Return [x, y] of the center of cell containing provided text 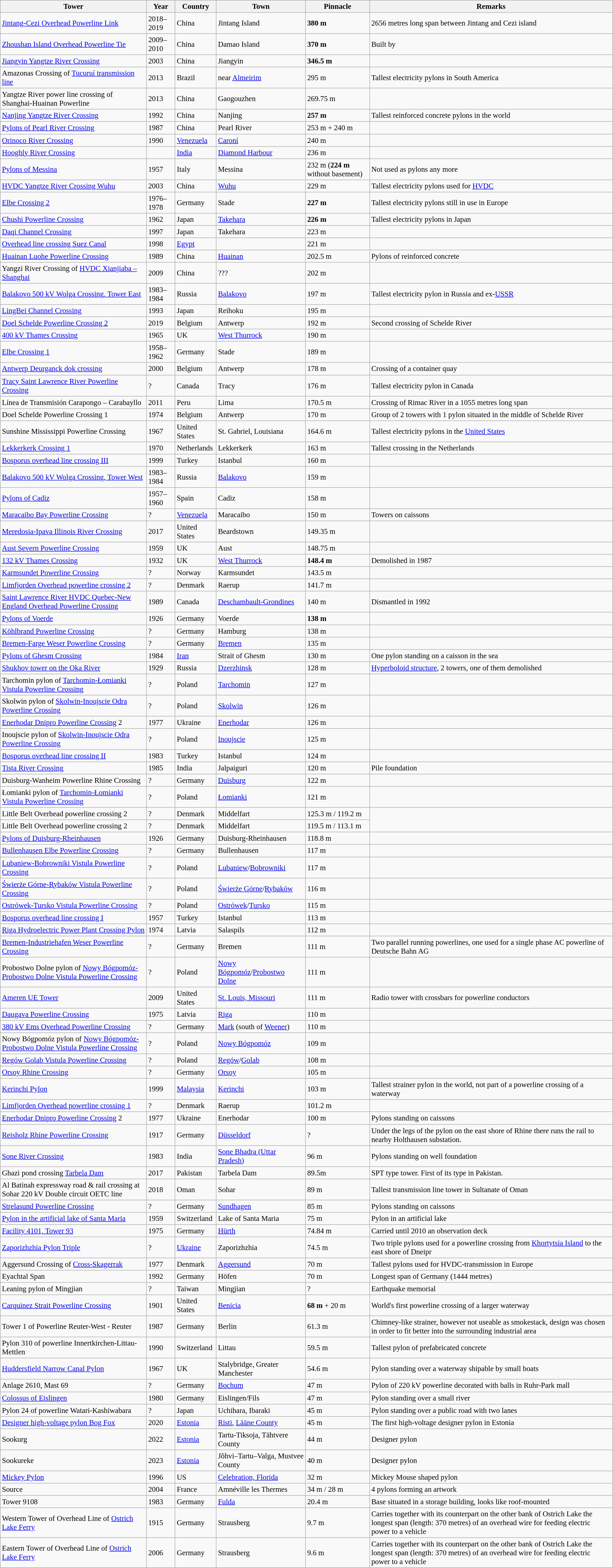
Łomianki [261, 797]
1901 [161, 1305]
1998 [161, 244]
Orsoy Rhine Crossing [73, 1072]
Pylon standing over a public road with two lanes [491, 1410]
Mark (south of Weener) [261, 1027]
116 m [338, 889]
Maracaibo Bay Powerline Crossing [73, 515]
Tallest crossing in the Netherlands [491, 448]
Uchihara, Ibaraki [261, 1410]
Ostrówek/Tursko [261, 905]
Year [161, 7]
Probostwo Dolne pylon of Nowy Bógpomóz-Probostwo Dolne Vistula Powerline Crossing [73, 972]
Overhead line crossing Suez Canal [73, 244]
Tracy [261, 385]
Diamond Harbour [261, 152]
Not used as pylons any more [491, 169]
Sunshine Mississippi Powerline Crossing [73, 431]
2000 [161, 369]
Pylons of Duisburg-Rheinhausen [73, 838]
Al Batinah expressway road & rail crossing at Sohar 220 kV Double circuit OETC line [73, 1189]
197 m [338, 294]
2004 [161, 1489]
Eyachtal Span [73, 1277]
Peru [196, 402]
Hamburg [261, 631]
160 m [338, 460]
229 m [338, 186]
Demolished in 1987 [491, 561]
Línea de Transmisión Carapongo – Carabayllo [73, 402]
240 m [338, 140]
Gaogouzhen [261, 99]
Nowy Bógpomóz [261, 1044]
Nanjing [261, 115]
1932 [161, 561]
Skolwin [261, 706]
Antwerp Deurganck dok crossing [73, 369]
Tallest electricity pylons still in use in Europe [491, 203]
Tarbela Dam [261, 1173]
1993 [161, 311]
Egypt [196, 244]
Malaysia [196, 1089]
Mingjian [261, 1289]
Shukhov tower on the Oka River [73, 668]
The first high-voltage designer pylon in Estonia [491, 1422]
40 m [338, 1460]
Ghazi pond crossing Tarbela Dam [73, 1173]
Kerinchi Pylon [73, 1089]
Leaning pylon of Mingjian [73, 1289]
Damao Island [261, 44]
Fulda [261, 1502]
Karmsundet Powerline Crossing [73, 573]
Amnéville les Thermes [261, 1489]
1997 [161, 232]
Western Tower of Overhead Line of Ostrich Lake Ferry [73, 1523]
Tower 1 of Powerline Reuter-West - Reuter [73, 1327]
189 m [338, 352]
34 m / 28 m [338, 1489]
Deschambault-Grondines [261, 602]
St. Louis, Missouri [261, 998]
Sohar [261, 1189]
Bullenhausen Elbe Powerline Crossing [73, 851]
135 m [338, 643]
Huddersfield Narrow Canal Pylon [73, 1369]
Bosporus overhead line crossing II [73, 756]
1958–1962 [161, 352]
Jintang-Cezi Overhead Powerline Link [73, 24]
Earthquake memorial [491, 1289]
Lubaniew-Bobrowniki Vistula Powerline Crossing [73, 868]
227 m [338, 203]
112 m [338, 930]
Huainan Luohe Powerline Crossing [73, 256]
Pylon in an artificial lake [491, 1219]
Pylons of Ghesm Crossing [73, 656]
4 pylons forming an artwork [491, 1489]
Balakovo 500 kV Wolga Crossing, Tower East [73, 294]
125.3 m / 119.2 m [338, 814]
Jiangyin [261, 61]
Tallest electricity pylons in Japan [491, 220]
Świerże Górne-Rybaków Vistula Powerline Crossing [73, 889]
Pinnacle [338, 7]
Carried until 2010 an observation deck [491, 1231]
Bosporus overhead line crossing I [73, 918]
Świerże Górne/Rybaków [261, 889]
Bremen-Industriehafen Weser Powerline Crossing [73, 947]
236 m [338, 152]
176 m [338, 385]
Jalpaiguri [261, 768]
Colossus of Eislingen [73, 1398]
Brazil [196, 78]
Tracy Saint Lawrence River Powerline Crossing [73, 385]
Celebration, Florida [261, 1477]
Built by [491, 44]
Regów Golab Vistula Powerline Crossing [73, 1060]
Second crossing of Schelde River [491, 323]
Jõhvi–Tartu–Valga, Mustvee County [261, 1460]
Messina [261, 169]
1985 [161, 768]
St. Gabriel, Louisiana [261, 431]
2018 [161, 1189]
Daqi Channel Crossing [73, 232]
Doel Schelde Powerline Crossing 1 [73, 414]
221 m [338, 244]
Hürth [261, 1231]
113 m [338, 918]
Skolwin pylon of Skolwin-Inoujscie Odra Powerline Crossing [73, 706]
2019 [161, 323]
One pylon standing on a caisson in the sea [491, 656]
Sookureke [73, 1460]
159 m [338, 477]
128 m [338, 668]
Norway [196, 573]
119.5 m / 113.1 m [338, 826]
Lekkerkerk Crossing 1 [73, 448]
141.7 m [338, 585]
Tallest electricity pylon in Russia and ex-USSR [491, 294]
9.7 m [338, 1523]
Łomianki pylon of Tarchomin-Łomianki Vistula Powerline Crossing [73, 797]
158 m [338, 498]
Tallest electricity pylons in South America [491, 78]
108 m [338, 1060]
Chimney-like strainer, however not useable as smokestack, design was chosen in order to fit better into the surrounding industrial area [491, 1327]
Tower 9108 [73, 1502]
192 m [338, 323]
Pylon 24 of powerline Watari-Kashiwabara [73, 1410]
127 m [338, 684]
125 m [338, 739]
54.6 m [338, 1369]
2022 [161, 1439]
Pylon of 220 kV powerline decorated with balls in Ruhr-Park mall [491, 1386]
Aust [261, 548]
Netherlands [196, 448]
Reisholz Rhine Powerline Crossing [73, 1135]
Lubaniew/Bobrowniki [261, 868]
Duisburg [261, 781]
120 m [338, 768]
Limfjorden Overhead powerline crossing 1 [73, 1106]
Town [261, 7]
Inoujscie [261, 739]
148.75 m [338, 548]
195 m [338, 311]
Eastern Tower of Overhead Line of Ostrich Lake Ferry [73, 1553]
France [196, 1489]
Group of 2 towers with 1 pylon situated in the middle of Schelde River [491, 414]
1957–1960 [161, 498]
Orinoco River Crossing [73, 140]
Sookurg [73, 1439]
Pylon standing over a waterway shipable by small boats [491, 1369]
Pylons standing on well foundation [491, 1156]
2011 [161, 402]
Sone Bhadra (Uttar Pradesh) [261, 1156]
Zaporizhzhia Pylon Triple [73, 1248]
Bullenhausen [261, 851]
Orsoy [261, 1072]
Zhoushan Island Overhead Powerline Tie [73, 44]
Pylons of Messina [73, 169]
2006 [161, 1553]
400 kV Thames Crossing [73, 335]
2656 metres long span between Jintang and Cezi island [491, 24]
Pakistan [196, 1173]
Dzerzhinsk [261, 668]
Duisburg-Wanheim Powerline Rhine Crossing [73, 781]
89 m [338, 1189]
Designer high-voltage pylon Bog Fox [73, 1422]
Amazonas Crossing of Tucuruí transmission line [73, 78]
Source [73, 1489]
HVDC Yangtze River Crossing Wuhu [73, 186]
Pylon in the artificial lake of Santa Maria [73, 1219]
Bosporus overhead line crossing III [73, 460]
Pylon standing over a small river [491, 1398]
148.4 m [338, 561]
1917 [161, 1135]
253 m + 240 m [338, 128]
Reihoku [261, 311]
Tista River Crossing [73, 768]
Inoujscie pylon of Skolwin-Inoujscie Odra Powerline Crossing [73, 739]
Carquinez Strait Powerline Crossing [73, 1305]
Aggersund Crossing of Cross-Skagerrak [73, 1264]
Under the legs of the pylon on the east shore of Rhine there runs the rail to nearby Holthausen substation. [491, 1135]
32 m [338, 1477]
85 m [338, 1206]
1996 [161, 1477]
Jiangyin Yangtze River Crossing [73, 61]
223 m [338, 232]
170.5 m [338, 402]
Pylons of reinforced concrete [491, 256]
370 m [338, 44]
Anlage 2610, Mast 69 [73, 1386]
9.6 m [338, 1553]
89.5m [338, 1173]
Regów/Golab [261, 1060]
Eislingen/Fils [261, 1398]
96 m [338, 1156]
Tallest pylon of prefabricated concrete [491, 1348]
1962 [161, 220]
Ameren UE Tower [73, 998]
LingBei Channel Crossing [73, 311]
190 m [338, 335]
2023 [161, 1460]
Lima [261, 402]
Radio tower with crossbars for powerline conductors [491, 998]
near Almeirim [261, 78]
??? [261, 273]
Caroní [261, 140]
202.5 m [338, 256]
Tallest transmission line tower in Sultanate of Oman [491, 1189]
Riga [261, 1014]
1970 [161, 448]
Beardstown [261, 532]
101.2 m [338, 1106]
Bochum [261, 1386]
74.84 m [338, 1231]
Voerde [261, 619]
232 m (224 m without basement) [338, 169]
Huainan [261, 256]
Tarchomin pylon of Tarchomin-Łomianki Vistula Powerline Crossing [73, 684]
Aust Severn Powerline Crossing [73, 548]
118.8 m [338, 838]
122 m [338, 781]
295 m [338, 78]
Crossing of Rimac River in a 1055 metres long span [491, 402]
Remarks [491, 7]
Karmsundet [261, 573]
Saint Lawrence River HVDC Quebec-New England Overhead Powerline Crossing [73, 602]
Limfjorden Overhead powerline crossing 2 [73, 585]
Tallest reinforced concrete pylons in the world [491, 115]
Taiwan [196, 1289]
Höfen [261, 1277]
Italy [196, 169]
2018–2019 [161, 24]
1915 [161, 1523]
124 m [338, 756]
1980 [161, 1398]
Tallest electricity pylons used for HVDC [491, 186]
Riga Hydroelectric Power Plant Crossing Pylon [73, 930]
100 m [338, 1118]
170 m [338, 414]
269.75 m [338, 99]
59.5 m [338, 1348]
Meredosia-Ipava Illinois River Crossing [73, 532]
Hooghly River Crossing [73, 152]
Spain [196, 498]
Two parallel running powerlines, one used for a single phase AC powerline of Deutsche Bahn AG [491, 947]
Mickey Pylon [73, 1477]
61.3 m [338, 1327]
Hyperboloid structure, 2 towers, one of them demolished [491, 668]
Oman [196, 1189]
Nowy Bógpomóz/Probostwo Dolne [261, 972]
Facility 4101, Tower 93 [73, 1231]
115 m [338, 905]
Longest span of Germany (1444 metres) [491, 1277]
Tallest strainer pylon in the world, not part of a powerline crossing of a waterway [491, 1089]
Crossing of a container quay [491, 369]
149.35 m [338, 532]
Kerinchi [261, 1089]
Country [196, 7]
143.5 m [338, 573]
Sundhagen [261, 1206]
Tallest electricity pylon in Canada [491, 385]
Duisburg-Rheinhausen [261, 838]
Cadiz [261, 498]
Jintang Island [261, 24]
Nowy Bógpomóz pylon of Nowy Bógpomóz-Probostwo Dolne Vistula Powerline Crossing [73, 1044]
Strelasund Powerline Crossing [73, 1206]
World's first powerline crossing of a larger waterway [491, 1305]
Ostrówek-Tursko Vistula Powerline Crossing [73, 905]
20.4 m [338, 1502]
Lekkerkerk [261, 448]
Pylons of Pearl River Crossing [73, 128]
Sone River Crossing [73, 1156]
Risti, Lääne County [261, 1422]
380 kV Ems Overhead Powerline Crossing [73, 1027]
Elbe Crossing 2 [73, 203]
130 m [338, 656]
75 m [338, 1219]
Berlin [261, 1327]
178 m [338, 369]
132 kV Thames Crossing [73, 561]
140 m [338, 602]
1984 [161, 656]
Pearl River [261, 128]
346.5 m [338, 61]
121 m [338, 797]
Daugava Powerline Crossing [73, 1014]
105 m [338, 1072]
Pylons of Cadiz [73, 498]
Benicia [261, 1305]
226 m [338, 220]
Yangtze River power line crossing of Shanghai-Huainan Powerline [73, 99]
1976–1978 [161, 203]
380 m [338, 24]
44 m [338, 1439]
Dismantled in 1992 [491, 602]
Mickey Mouse shaped pylon [491, 1477]
SPT type tower. First of its type in Pakistan. [491, 1173]
US [196, 1477]
Littau [261, 1348]
Yangzi River Crossing of HVDC Xianjiaba – Shanghai [73, 273]
Towers on caissons [491, 515]
Bremen-Farge Weser Powerline Crossing [73, 643]
Salaspils [261, 930]
Iran [196, 656]
Tallest pylons used for HVDC-transmission in Europe [491, 1264]
Tower [73, 7]
Maracaibo [261, 515]
Pylon 310 of powerline Innertkirchen-Littau-Mettlen [73, 1348]
Tallest electricity pylons in the United States [491, 431]
Stalybridge, Greater Manchester [261, 1369]
68 m + 20 m [338, 1305]
Aggersund [261, 1264]
Elbe Crossing 1 [73, 352]
Chushi Powerline Crossing [73, 220]
1929 [161, 668]
109 m [338, 1044]
163 m [338, 448]
Tartu-Tiksoja, Tähtvere County [261, 1439]
Tarchomin [261, 684]
202 m [338, 273]
Lake of Santa Maria [261, 1219]
150 m [338, 515]
1965 [161, 335]
Zaporizhzhia [261, 1248]
Köhlbrand Powerline Crossing [73, 631]
74.5 m [338, 1248]
257 m [338, 115]
Düsseldorf [261, 1135]
164.6 m [338, 431]
Wuhu [261, 186]
103 m [338, 1089]
Pylons of Voerde [73, 619]
Pile foundation [491, 768]
Base situated in a storage building, looks like roof-mounted [491, 1502]
2009–2010 [161, 44]
Nanjing Yangtze River Crossing [73, 115]
Strait of Ghesm [261, 656]
2020 [161, 1422]
Balakovo 500 kV Wolga Crossing, Tower West [73, 477]
Doel Schelde Powerline Crossing 2 [73, 323]
Two triple pylons used for a powerline crossing from Khortytsia Island to the east shore of Dneipr [491, 1248]
